For the text-containing cell, return its midpoint in [x, y] coordinate format. 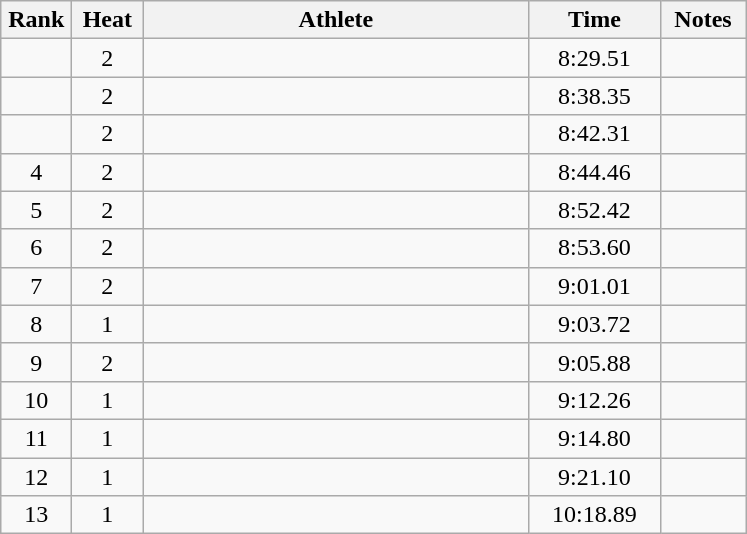
12 [36, 477]
8:38.35 [594, 96]
8:53.60 [594, 248]
9:14.80 [594, 438]
8:44.46 [594, 172]
9:01.01 [594, 286]
Heat [108, 20]
Athlete [336, 20]
9 [36, 362]
8:42.31 [594, 134]
7 [36, 286]
Time [594, 20]
9:03.72 [594, 324]
9:21.10 [594, 477]
Rank [36, 20]
10 [36, 400]
4 [36, 172]
8:29.51 [594, 58]
Notes [703, 20]
8:52.42 [594, 210]
6 [36, 248]
11 [36, 438]
5 [36, 210]
9:12.26 [594, 400]
9:05.88 [594, 362]
10:18.89 [594, 515]
8 [36, 324]
13 [36, 515]
